Provide the (X, Y) coordinate of the cell's center where the given text is located.  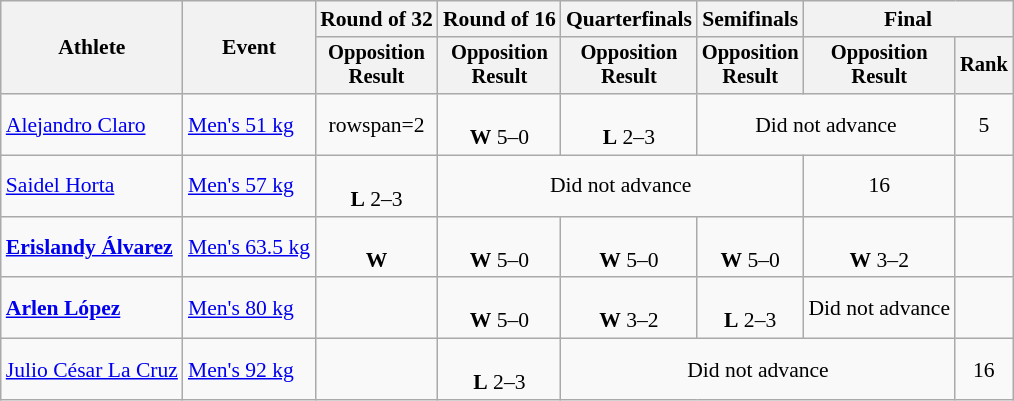
Men's 63.5 kg (249, 248)
rowspan=2 (376, 124)
Event (249, 48)
Men's 51 kg (249, 124)
5 (984, 124)
Arlen López (92, 308)
Athlete (92, 48)
Round of 16 (500, 19)
Round of 32 (376, 19)
Men's 57 kg (249, 186)
W (376, 248)
Julio César La Cruz (92, 370)
Semifinals (750, 19)
Quarterfinals (629, 19)
Saidel Horta (92, 186)
Final (908, 19)
Men's 92 kg (249, 370)
Rank (984, 66)
Alejandro Claro (92, 124)
Erislandy Álvarez (92, 248)
Men's 80 kg (249, 308)
